Locate the cell with the specified text and output its (X, Y) center coordinate. 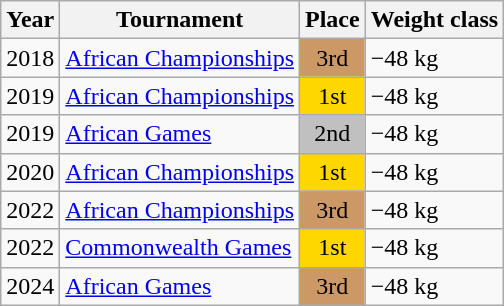
Weight class (434, 20)
2020 (30, 172)
2024 (30, 286)
Tournament (180, 20)
2nd (333, 134)
Place (333, 20)
Year (30, 20)
2018 (30, 58)
Commonwealth Games (180, 248)
